Determine the (X, Y) coordinate at the center of the cell enclosing the given text.  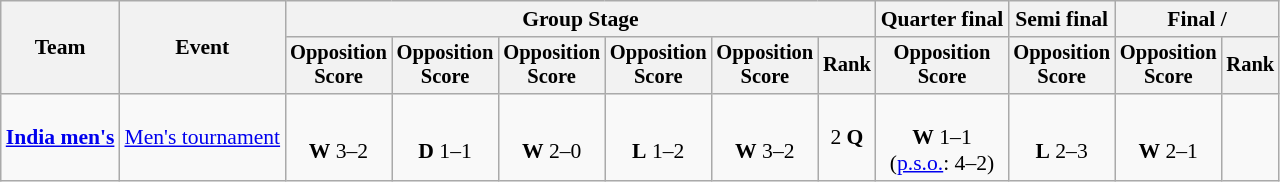
Group Stage (580, 19)
W 2–0 (552, 138)
Men's tournament (202, 138)
2 Q (847, 138)
D 1–1 (446, 138)
W 1–1(p.s.o.: 4–2) (942, 138)
Final / (1197, 19)
W 2–1 (1168, 138)
Semi final (1062, 19)
Quarter final (942, 19)
L 1–2 (658, 138)
India men's (60, 138)
Team (60, 48)
L 2–3 (1062, 138)
Event (202, 48)
